Identify which cell holds the provided text, then report its (x, y) central coordinate. 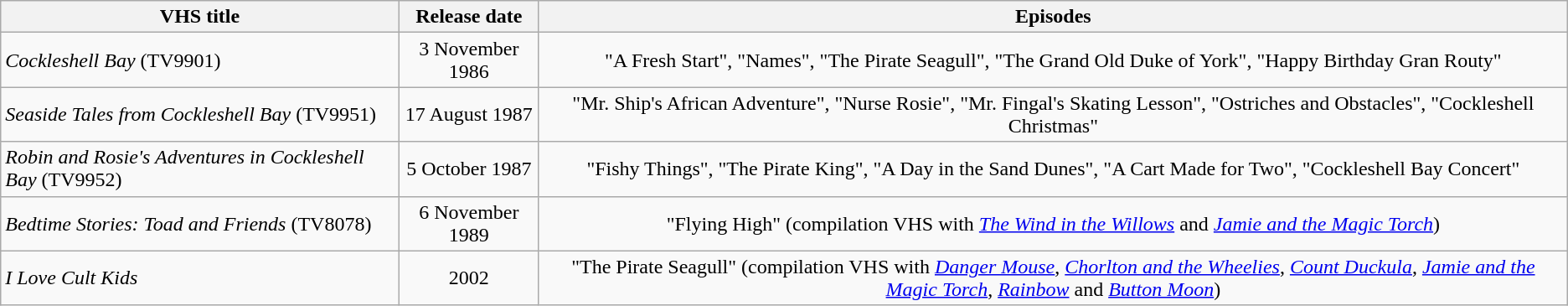
Seaside Tales from Cockleshell Bay (TV9951) (199, 114)
Cockleshell Bay (TV9901) (199, 60)
"A Fresh Start", "Names", "The Pirate Seagull", "The Grand Old Duke of York", "Happy Birthday Gran Routy" (1053, 60)
5 October 1987 (469, 169)
"Mr. Ship's African Adventure", "Nurse Rosie", "Mr. Fingal's Skating Lesson", "Ostriches and Obstacles", "Cockleshell Christmas" (1053, 114)
Episodes (1053, 17)
3 November 1986 (469, 60)
I Love Cult Kids (199, 278)
Robin and Rosie's Adventures in Cockleshell Bay (TV9952) (199, 169)
2002 (469, 278)
Bedtime Stories: Toad and Friends (TV8078) (199, 223)
"Fishy Things", "The Pirate King", "A Day in the Sand Dunes", "A Cart Made for Two", "Cockleshell Bay Concert" (1053, 169)
"Flying High" (compilation VHS with The Wind in the Willows and Jamie and the Magic Torch) (1053, 223)
6 November 1989 (469, 223)
Release date (469, 17)
VHS title (199, 17)
17 August 1987 (469, 114)
